Capture the cell that displays the provided text and extract its (x, y) central coordinate. 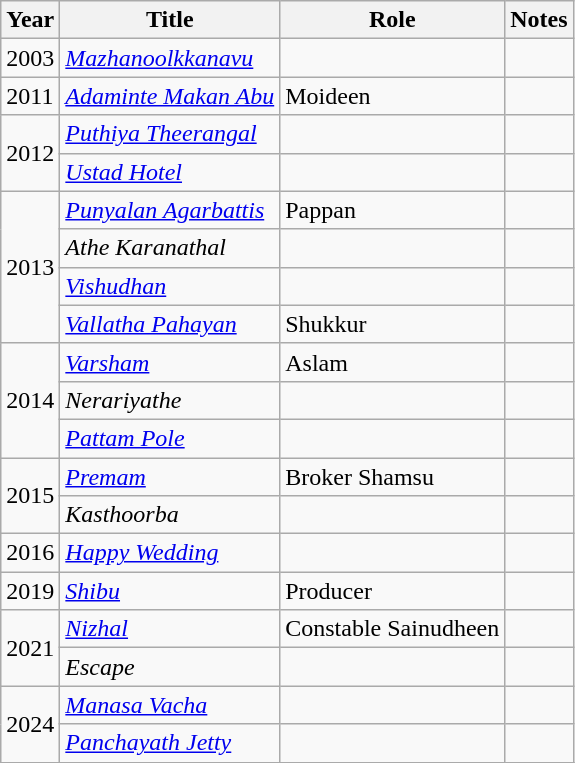
Title (170, 20)
Constable Sainudheen (392, 629)
Nizhal (170, 629)
Vishudhan (170, 286)
Kasthoorba (170, 515)
2014 (30, 400)
2019 (30, 591)
Ustad Hotel (170, 172)
2024 (30, 724)
Punyalan Agarbattis (170, 210)
Aslam (392, 362)
2013 (30, 267)
2016 (30, 553)
Puthiya Theerangal (170, 134)
Athe Karanathal (170, 248)
Happy Wedding (170, 553)
Year (30, 20)
Nerariyathe (170, 400)
Broker Shamsu (392, 477)
Escape (170, 667)
Pappan (392, 210)
Pattam Pole (170, 438)
Notes (539, 20)
Mazhanoolkkanavu (170, 58)
Varsham (170, 362)
Manasa Vacha (170, 705)
2003 (30, 58)
2012 (30, 153)
Producer (392, 591)
2015 (30, 496)
Role (392, 20)
Shibu (170, 591)
2011 (30, 96)
Adaminte Makan Abu (170, 96)
Vallatha Pahayan (170, 324)
Shukkur (392, 324)
Premam (170, 477)
Moideen (392, 96)
2021 (30, 648)
Panchayath Jetty (170, 743)
